From the cell containing the given text, extract its center point as (x, y) coordinate. 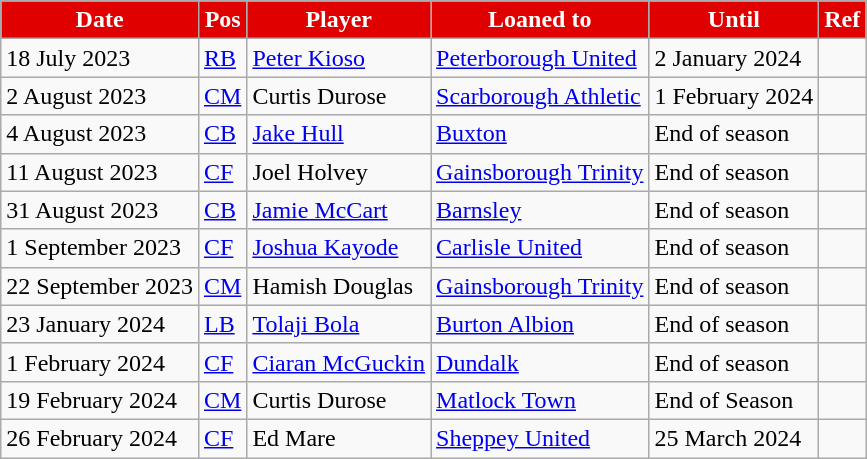
Ref (842, 20)
Dundalk (540, 362)
End of Season (734, 400)
Loaned to (540, 20)
Jamie McCart (339, 210)
Hamish Douglas (339, 286)
Joshua Kayode (339, 248)
Date (100, 20)
Barnsley (540, 210)
Sheppey United (540, 438)
Until (734, 20)
Peter Kioso (339, 58)
Joel Holvey (339, 172)
2 January 2024 (734, 58)
Ciaran McGuckin (339, 362)
Pos (222, 20)
31 August 2023 (100, 210)
Jake Hull (339, 134)
Buxton (540, 134)
LB (222, 324)
Tolaji Bola (339, 324)
RB (222, 58)
Peterborough United (540, 58)
26 February 2024 (100, 438)
4 August 2023 (100, 134)
19 February 2024 (100, 400)
Player (339, 20)
Ed Mare (339, 438)
Matlock Town (540, 400)
11 August 2023 (100, 172)
2 August 2023 (100, 96)
Carlisle United (540, 248)
1 September 2023 (100, 248)
25 March 2024 (734, 438)
18 July 2023 (100, 58)
22 September 2023 (100, 286)
Scarborough Athletic (540, 96)
23 January 2024 (100, 324)
Burton Albion (540, 324)
